Determine the [x, y] coordinate at the center of the cell enclosing the given text.  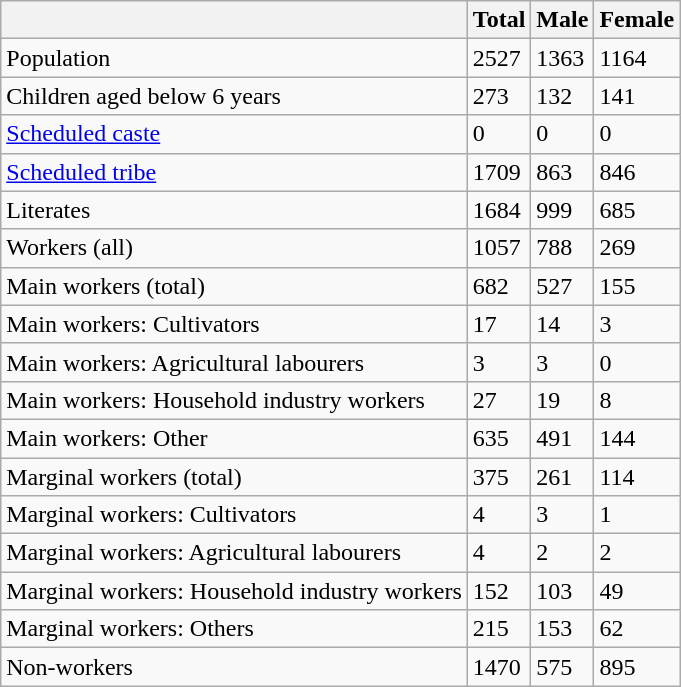
144 [637, 438]
17 [499, 324]
14 [562, 324]
575 [562, 667]
19 [562, 400]
Male [562, 20]
1 [637, 515]
Main workers: Cultivators [234, 324]
375 [499, 477]
635 [499, 438]
685 [637, 210]
27 [499, 400]
999 [562, 210]
1684 [499, 210]
863 [562, 172]
527 [562, 286]
1164 [637, 58]
2527 [499, 58]
49 [637, 591]
215 [499, 629]
1057 [499, 248]
114 [637, 477]
269 [637, 248]
Workers (all) [234, 248]
Scheduled caste [234, 134]
Population [234, 58]
Total [499, 20]
1363 [562, 58]
Marginal workers: Cultivators [234, 515]
Scheduled tribe [234, 172]
152 [499, 591]
Marginal workers: Agricultural labourers [234, 553]
Marginal workers (total) [234, 477]
Children aged below 6 years [234, 96]
895 [637, 667]
141 [637, 96]
Main workers: Other [234, 438]
Marginal workers: Household industry workers [234, 591]
132 [562, 96]
788 [562, 248]
62 [637, 629]
Literates [234, 210]
Female [637, 20]
273 [499, 96]
261 [562, 477]
155 [637, 286]
1470 [499, 667]
8 [637, 400]
Marginal workers: Others [234, 629]
Main workers: Agricultural labourers [234, 362]
846 [637, 172]
Main workers: Household industry workers [234, 400]
103 [562, 591]
Main workers (total) [234, 286]
153 [562, 629]
Non-workers [234, 667]
491 [562, 438]
1709 [499, 172]
682 [499, 286]
